Search for the cell housing the specified text and yield its (x, y) center coordinate. 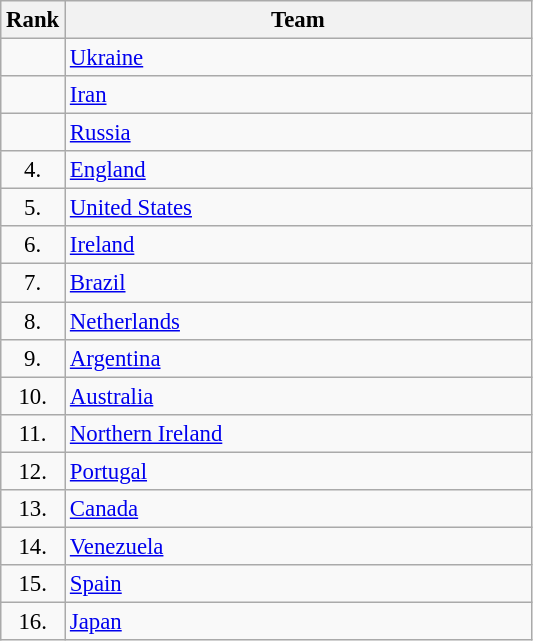
United States (298, 208)
Rank (33, 20)
Ukraine (298, 58)
6. (33, 245)
Portugal (298, 471)
7. (33, 283)
Venezuela (298, 546)
11. (33, 433)
Japan (298, 621)
Spain (298, 584)
Northern Ireland (298, 433)
10. (33, 396)
9. (33, 358)
Netherlands (298, 321)
4. (33, 170)
England (298, 170)
5. (33, 208)
Brazil (298, 283)
Argentina (298, 358)
8. (33, 321)
12. (33, 471)
Ireland (298, 245)
Russia (298, 133)
15. (33, 584)
14. (33, 546)
Iran (298, 95)
Australia (298, 396)
13. (33, 509)
16. (33, 621)
Team (298, 20)
Canada (298, 509)
